Identify which cell holds the provided text, then report its (x, y) central coordinate. 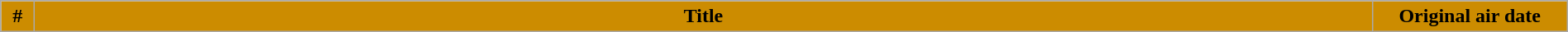
# (18, 16)
Title (703, 16)
Original air date (1470, 16)
